Return (X, Y) of the center of cell containing provided text 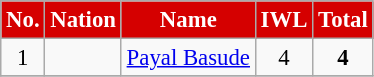
Name (188, 20)
Total (343, 20)
Payal Basude (188, 58)
IWL (284, 20)
1 (23, 58)
No. (23, 20)
Nation (83, 20)
